Extract the [X, Y] coordinate from the center of the cell holding the provided text.  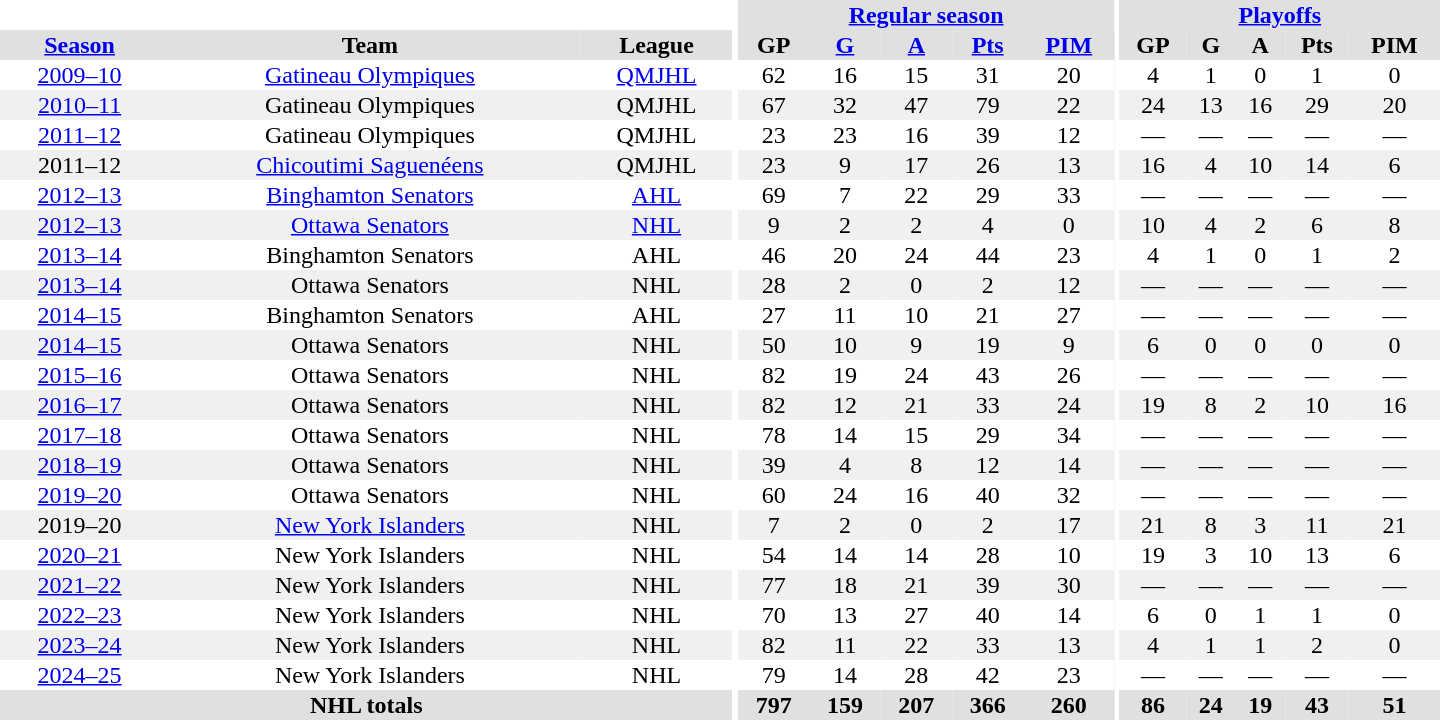
42 [988, 675]
Regular season [926, 15]
54 [774, 555]
159 [844, 705]
2023–24 [80, 645]
44 [988, 255]
Team [370, 45]
Playoffs [1280, 15]
67 [774, 105]
70 [774, 615]
2022–23 [80, 615]
260 [1068, 705]
69 [774, 195]
2024–25 [80, 675]
62 [774, 75]
51 [1394, 705]
2016–17 [80, 405]
47 [916, 105]
NHL totals [366, 705]
18 [844, 585]
2018–19 [80, 465]
46 [774, 255]
86 [1153, 705]
30 [1068, 585]
Season [80, 45]
77 [774, 585]
207 [916, 705]
366 [988, 705]
2017–18 [80, 435]
60 [774, 495]
31 [988, 75]
2009–10 [80, 75]
34 [1068, 435]
2021–22 [80, 585]
2020–21 [80, 555]
2015–16 [80, 375]
78 [774, 435]
50 [774, 345]
League [657, 45]
797 [774, 705]
2010–11 [80, 105]
Chicoutimi Saguenéens [370, 165]
